Find where the given text appears and provide that cell's center as [X, Y] coordinate. 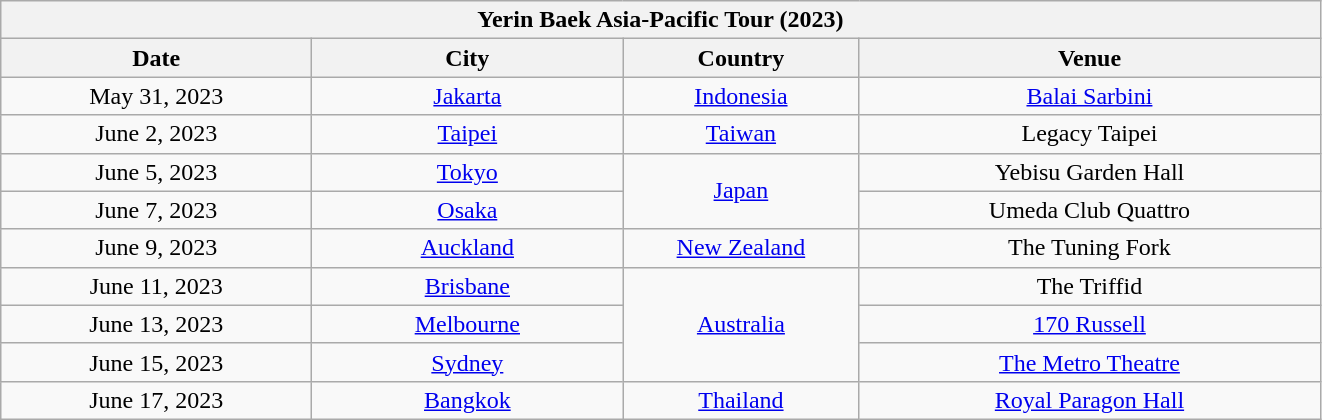
Umeda Club Quattro [1090, 210]
170 Russell [1090, 324]
June 5, 2023 [156, 172]
City [468, 58]
Auckland [468, 248]
Sydney [468, 362]
Yebisu Garden Hall [1090, 172]
Bangkok [468, 400]
Royal Paragon Hall [1090, 400]
Legacy Taipei [1090, 134]
June 2, 2023 [156, 134]
Date [156, 58]
Tokyo [468, 172]
Jakarta [468, 96]
The Triffid [1090, 286]
New Zealand [741, 248]
Venue [1090, 58]
Osaka [468, 210]
June 9, 2023 [156, 248]
June 7, 2023 [156, 210]
Taipei [468, 134]
Country [741, 58]
Japan [741, 191]
June 11, 2023 [156, 286]
Taiwan [741, 134]
The Metro Theatre [1090, 362]
Melbourne [468, 324]
June 17, 2023 [156, 400]
June 15, 2023 [156, 362]
June 13, 2023 [156, 324]
Thailand [741, 400]
Brisbane [468, 286]
Yerin Baek Asia-Pacific Tour (2023) [660, 20]
Australia [741, 324]
Balai Sarbini [1090, 96]
May 31, 2023 [156, 96]
Indonesia [741, 96]
The Tuning Fork [1090, 248]
